Return the [x, y] coordinate for the center point of the cell that contains the specified text.  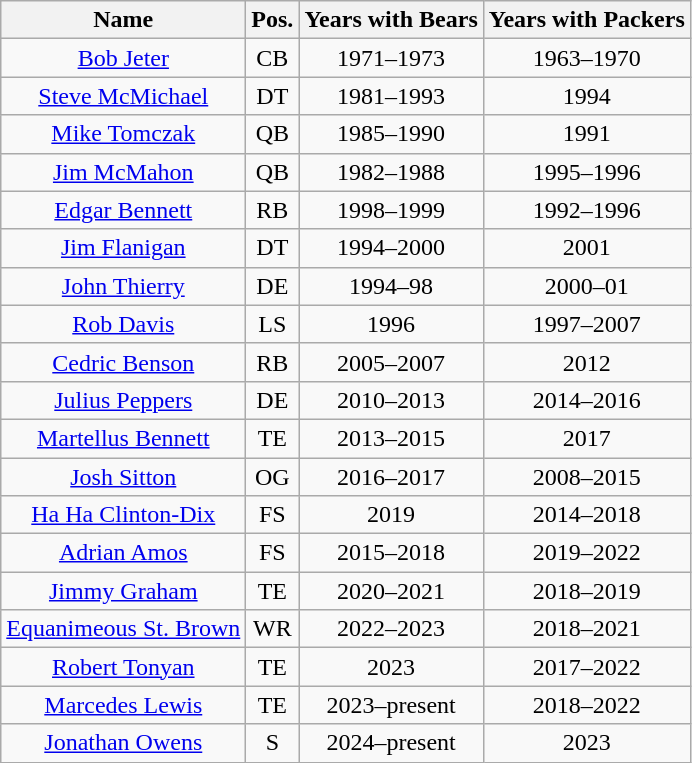
WR [272, 629]
Name [124, 20]
Robert Tonyan [124, 667]
1971–1973 [391, 58]
2017 [586, 438]
Years with Packers [586, 20]
Years with Bears [391, 20]
Jim McMahon [124, 172]
Martellus Bennett [124, 438]
2018–2022 [586, 705]
1981–1993 [391, 96]
Julius Peppers [124, 400]
LS [272, 324]
1991 [586, 134]
Jimmy Graham [124, 591]
1963–1970 [586, 58]
2010–2013 [391, 400]
2024–present [391, 743]
2014–2016 [586, 400]
1982–1988 [391, 172]
1997–2007 [586, 324]
2013–2015 [391, 438]
1996 [391, 324]
Edgar Bennett [124, 210]
1998–1999 [391, 210]
2016–2017 [391, 477]
Rob Davis [124, 324]
1995–1996 [586, 172]
Equanimeous St. Brown [124, 629]
1994 [586, 96]
Ha Ha Clinton-Dix [124, 515]
2000–01 [586, 286]
2018–2019 [586, 591]
Jonathan Owens [124, 743]
Pos. [272, 20]
1994–98 [391, 286]
Mike Tomczak [124, 134]
Cedric Benson [124, 362]
2017–2022 [586, 667]
Jim Flanigan [124, 248]
1985–1990 [391, 134]
2022–2023 [391, 629]
John Thierry [124, 286]
2008–2015 [586, 477]
S [272, 743]
2018–2021 [586, 629]
1994–2000 [391, 248]
Josh Sitton [124, 477]
2012 [586, 362]
2019 [391, 515]
OG [272, 477]
Adrian Amos [124, 553]
2020–2021 [391, 591]
2015–2018 [391, 553]
Bob Jeter [124, 58]
2014–2018 [586, 515]
1992–1996 [586, 210]
2023–present [391, 705]
Steve McMichael [124, 96]
CB [272, 58]
Marcedes Lewis [124, 705]
2005–2007 [391, 362]
2001 [586, 248]
2019–2022 [586, 553]
